Determine the (X, Y) coordinate at the center of the cell enclosing the given text.  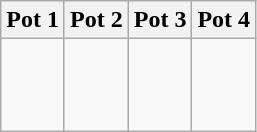
Pot 2 (96, 20)
Pot 4 (224, 20)
Pot 1 (33, 20)
Pot 3 (160, 20)
